Find where the given text appears and provide that cell's center as [x, y] coordinate. 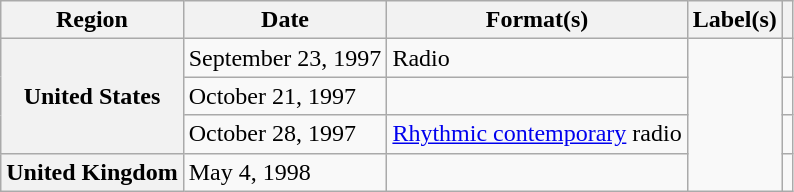
October 28, 1997 [285, 134]
Radio [537, 58]
United States [92, 96]
United Kingdom [92, 172]
Label(s) [734, 20]
Region [92, 20]
September 23, 1997 [285, 58]
Rhythmic contemporary radio [537, 134]
Format(s) [537, 20]
October 21, 1997 [285, 96]
May 4, 1998 [285, 172]
Date [285, 20]
